Output the [X, Y] coordinate of the center of the cell containing the given text.  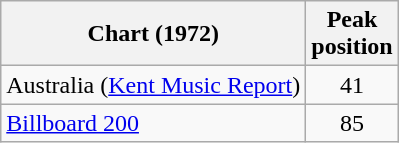
Peakposition [352, 34]
41 [352, 85]
85 [352, 123]
Australia (Kent Music Report) [154, 85]
Chart (1972) [154, 34]
Billboard 200 [154, 123]
